Locate the cell with the specified text and output its [x, y] center coordinate. 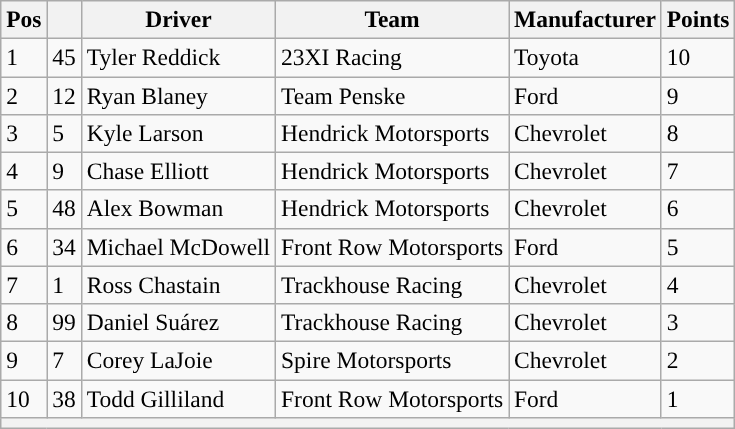
Tyler Reddick [178, 57]
34 [64, 247]
48 [64, 209]
38 [64, 398]
Michael McDowell [178, 247]
99 [64, 322]
Pos [24, 19]
Manufacturer [586, 19]
Daniel Suárez [178, 322]
Alex Bowman [178, 209]
Ryan Blaney [178, 95]
Corey LaJoie [178, 360]
Kyle Larson [178, 133]
Points [698, 19]
Toyota [586, 57]
23XI Racing [392, 57]
45 [64, 57]
Chase Elliott [178, 171]
Todd Gilliland [178, 398]
Spire Motorsports [392, 360]
Team Penske [392, 95]
Team [392, 19]
12 [64, 95]
Ross Chastain [178, 285]
Driver [178, 19]
